Output the [X, Y] coordinate of the center of the cell containing the given text.  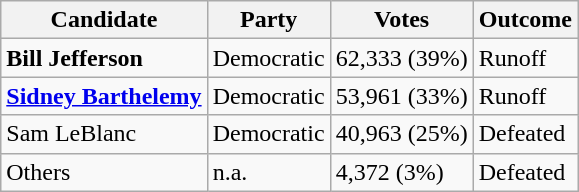
40,963 (25%) [402, 134]
Party [268, 20]
62,333 (39%) [402, 58]
Candidate [104, 20]
Others [104, 172]
Bill Jefferson [104, 58]
4,372 (3%) [402, 172]
Sam LeBlanc [104, 134]
Outcome [525, 20]
n.a. [268, 172]
53,961 (33%) [402, 96]
Votes [402, 20]
Sidney Barthelemy [104, 96]
